For the text-containing cell, return its midpoint in (x, y) coordinate format. 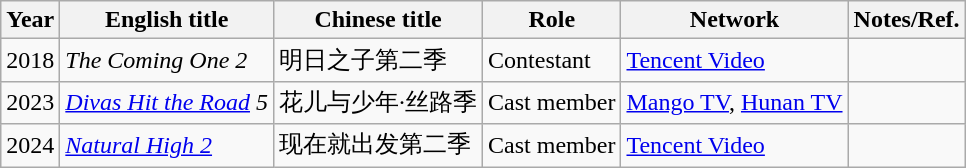
2023 (30, 102)
Role (552, 20)
现在就出发第二季 (378, 146)
Natural High 2 (167, 146)
Notes/Ref. (906, 20)
Contestant (552, 60)
English title (167, 20)
2018 (30, 60)
明日之子第二季 (378, 60)
Chinese title (378, 20)
2024 (30, 146)
Divas Hit the Road 5 (167, 102)
Mango TV, Hunan TV (734, 102)
Year (30, 20)
花儿与少年·丝路季 (378, 102)
Network (734, 20)
The Coming One 2 (167, 60)
